Capture the cell that displays the provided text and extract its [x, y] central coordinate. 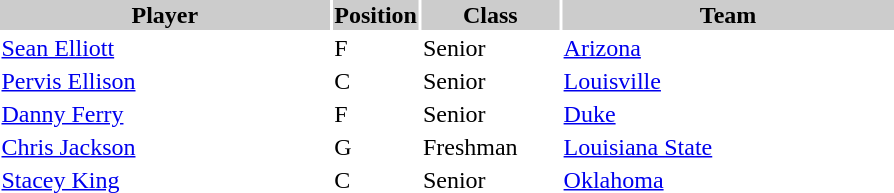
Team [728, 15]
Player [165, 15]
Freshman [490, 147]
C [376, 81]
G [376, 147]
Arizona [728, 48]
Danny Ferry [165, 114]
Louisiana State [728, 147]
Duke [728, 114]
Chris Jackson [165, 147]
Class [490, 15]
Sean Elliott [165, 48]
Position [376, 15]
Pervis Ellison [165, 81]
Louisville [728, 81]
